Return (x, y) of the center of cell containing provided text 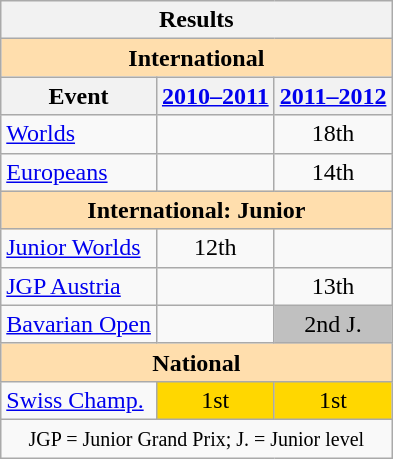
International: Junior (196, 210)
2010–2011 (215, 96)
Europeans (79, 172)
12th (215, 248)
13th (333, 286)
Results (196, 20)
14th (333, 172)
18th (333, 134)
Swiss Champ. (79, 400)
JGP Austria (79, 286)
Worlds (79, 134)
2nd J. (333, 324)
Bavarian Open (79, 324)
Junior Worlds (79, 248)
International (196, 58)
JGP = Junior Grand Prix; J. = Junior level (196, 438)
National (196, 362)
Event (79, 96)
2011–2012 (333, 96)
